Find where the given text appears and provide that cell's center as [x, y] coordinate. 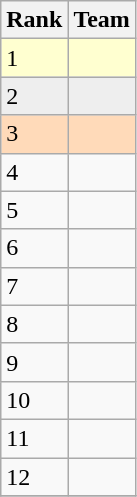
4 [34, 172]
6 [34, 248]
1 [34, 58]
Team [102, 20]
2 [34, 96]
9 [34, 362]
8 [34, 324]
Rank [34, 20]
7 [34, 286]
5 [34, 210]
3 [34, 134]
10 [34, 400]
11 [34, 438]
12 [34, 477]
